Capture the cell that displays the provided text and extract its [x, y] central coordinate. 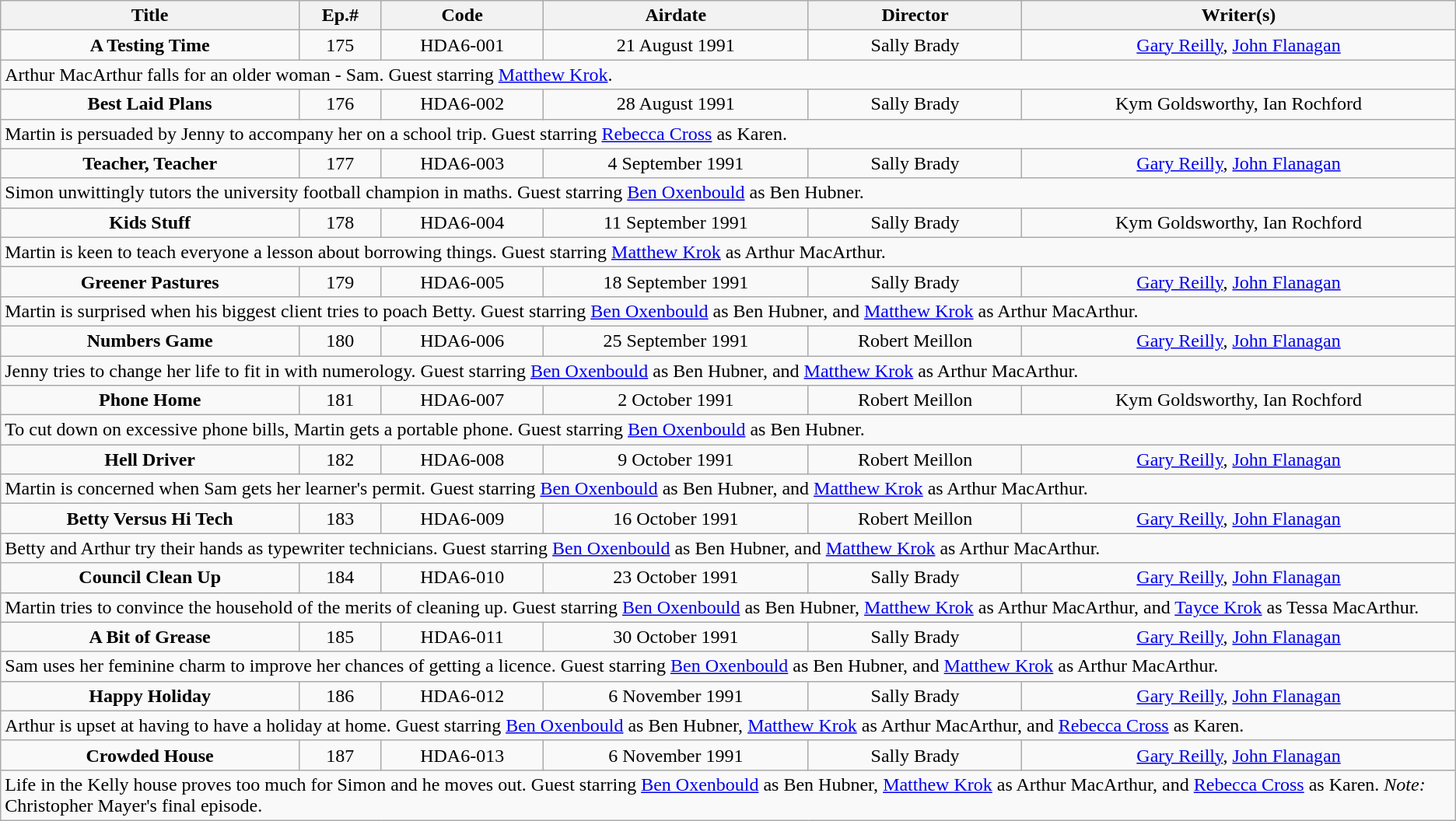
HDA6-013 [462, 755]
To cut down on excessive phone bills, Martin gets a portable phone. Guest starring Ben Oxenbould as Ben Hubner. [728, 430]
183 [341, 519]
175 [341, 45]
21 August 1991 [675, 45]
HDA6-006 [462, 341]
HDA6-010 [462, 578]
Writer(s) [1238, 16]
18 September 1991 [675, 281]
178 [341, 222]
Phone Home [150, 400]
A Bit of Grease [150, 637]
HDA6-012 [462, 696]
HDA6-008 [462, 459]
181 [341, 400]
185 [341, 637]
Martin is concerned when Sam gets her learner's permit. Guest starring Ben Oxenbould as Ben Hubner, and Matthew Krok as Arthur MacArthur. [728, 489]
182 [341, 459]
23 October 1991 [675, 578]
Jenny tries to change her life to fit in with numerology. Guest starring Ben Oxenbould as Ben Hubner, and Matthew Krok as Arthur MacArthur. [728, 371]
Ep.# [341, 16]
180 [341, 341]
Martin is persuaded by Jenny to accompany her on a school trip. Guest starring Rebecca Cross as Karen. [728, 134]
2 October 1991 [675, 400]
Arthur MacArthur falls for an older woman - Sam. Guest starring Matthew Krok. [728, 75]
Title [150, 16]
177 [341, 163]
Martin is keen to teach everyone a lesson about borrowing things. Guest starring Matthew Krok as Arthur MacArthur. [728, 252]
Teacher, Teacher [150, 163]
187 [341, 755]
HDA6-002 [462, 104]
HDA6-007 [462, 400]
Happy Holiday [150, 696]
Kids Stuff [150, 222]
Best Laid Plans [150, 104]
Code [462, 16]
Hell Driver [150, 459]
A Testing Time [150, 45]
179 [341, 281]
HDA6-009 [462, 519]
Betty Versus Hi Tech [150, 519]
HDA6-001 [462, 45]
HDA6-005 [462, 281]
25 September 1991 [675, 341]
Simon unwittingly tutors the university football champion in maths. Guest starring Ben Oxenbould as Ben Hubner. [728, 193]
9 October 1991 [675, 459]
Martin is surprised when his biggest client tries to poach Betty. Guest starring Ben Oxenbould as Ben Hubner, and Matthew Krok as Arthur MacArthur. [728, 311]
Greener Pastures [150, 281]
184 [341, 578]
30 October 1991 [675, 637]
4 September 1991 [675, 163]
Numbers Game [150, 341]
11 September 1991 [675, 222]
HDA6-011 [462, 637]
Betty and Arthur try their hands as typewriter technicians. Guest starring Ben Oxenbould as Ben Hubner, and Matthew Krok as Arthur MacArthur. [728, 548]
Airdate [675, 16]
HDA6-003 [462, 163]
16 October 1991 [675, 519]
Director [915, 16]
186 [341, 696]
Council Clean Up [150, 578]
176 [341, 104]
HDA6-004 [462, 222]
Crowded House [150, 755]
28 August 1991 [675, 104]
